For the text-containing cell, return its midpoint in [X, Y] coordinate format. 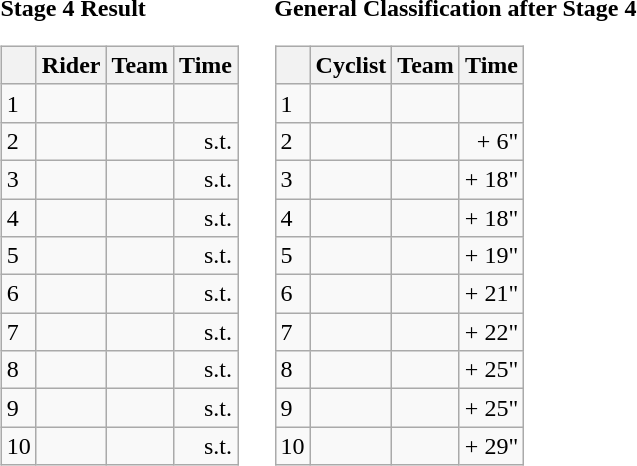
Cyclist [351, 65]
+ 19" [491, 256]
+ 6" [491, 141]
+ 22" [491, 332]
Rider [71, 65]
+ 29" [491, 446]
+ 21" [491, 294]
